Locate the cell with the specified text and output its [X, Y] center coordinate. 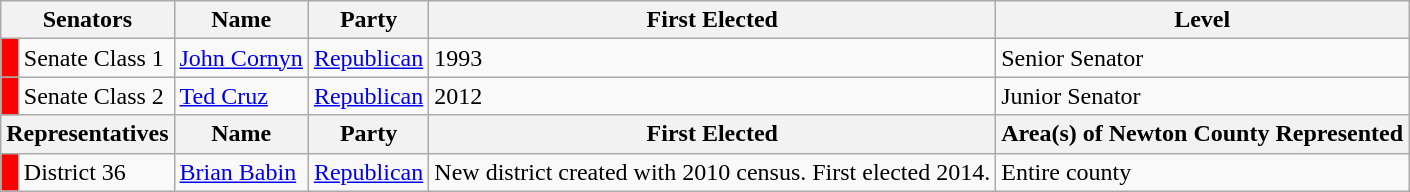
Junior Senator [1202, 96]
District 36 [96, 172]
Representatives [88, 134]
Senate Class 2 [96, 96]
Level [1202, 20]
Entire county [1202, 172]
Senior Senator [1202, 58]
2012 [712, 96]
1993 [712, 58]
John Cornyn [241, 58]
New district created with 2010 census. First elected 2014. [712, 172]
Brian Babin [241, 172]
Ted Cruz [241, 96]
Senators [88, 20]
Area(s) of Newton County Represented [1202, 134]
Senate Class 1 [96, 58]
